For the text-containing cell, return its midpoint in [x, y] coordinate format. 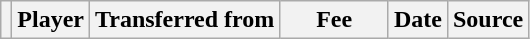
Date [418, 20]
Source [488, 20]
Player [51, 20]
Transferred from [185, 20]
Fee [334, 20]
